Scan for the cell matching the given text and deliver its (X, Y) coordinate at center. 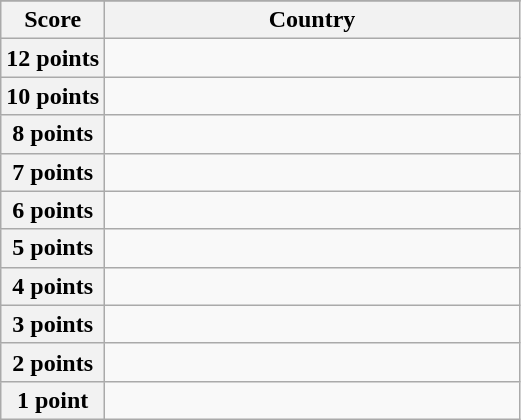
Score (53, 20)
3 points (53, 324)
5 points (53, 248)
7 points (53, 172)
Country (312, 20)
4 points (53, 286)
2 points (53, 362)
12 points (53, 58)
8 points (53, 134)
6 points (53, 210)
10 points (53, 96)
1 point (53, 400)
